Capture the cell that displays the provided text and extract its (x, y) central coordinate. 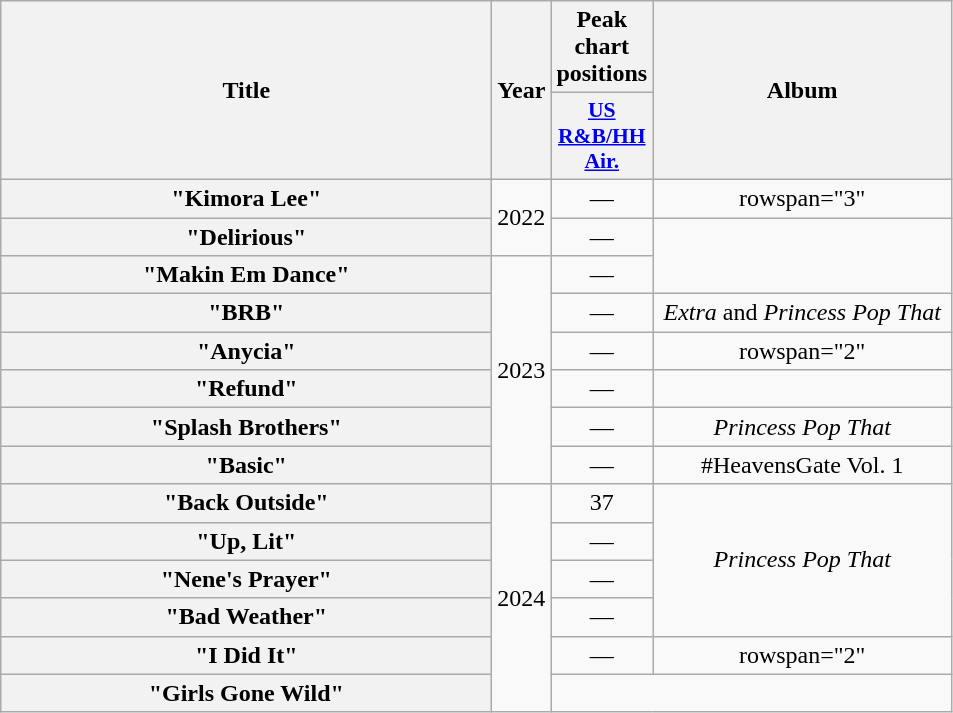
#HeavensGate Vol. 1 (802, 465)
"Girls Gone Wild" (246, 693)
37 (602, 503)
"Basic" (246, 465)
2024 (522, 598)
Album (802, 90)
"Kimora Lee" (246, 198)
USR&B/HHAir. (602, 136)
Title (246, 90)
Year (522, 90)
2022 (522, 217)
"Bad Weather" (246, 617)
"Nene's Prayer" (246, 579)
Extra and Princess Pop That (802, 313)
"Back Outside" (246, 503)
"BRB" (246, 313)
"Up, Lit" (246, 541)
rowspan="3" (802, 198)
"Splash Brothers" (246, 427)
"I Did It" (246, 655)
"Anycia" (246, 351)
Peak chart positions (602, 47)
2023 (522, 370)
"Delirious" (246, 237)
"Makin Em Dance" (246, 275)
"Refund" (246, 389)
